Determine the (X, Y) coordinate at the center of the cell enclosing the given text.  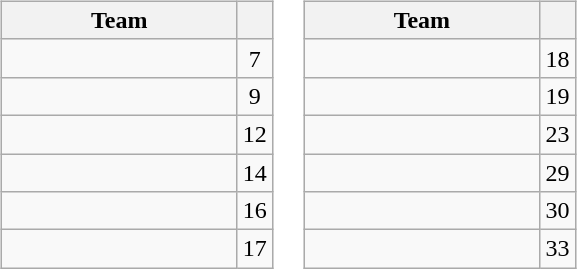
16 (254, 211)
7 (254, 58)
29 (558, 173)
33 (558, 249)
14 (254, 173)
17 (254, 249)
9 (254, 96)
19 (558, 96)
12 (254, 134)
23 (558, 134)
18 (558, 58)
30 (558, 211)
